Find where the given text appears and provide that cell's center as (X, Y) coordinate. 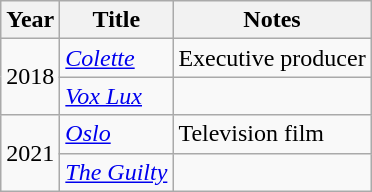
2018 (30, 77)
Notes (272, 20)
2021 (30, 153)
The Guilty (116, 172)
Title (116, 20)
Executive producer (272, 58)
Vox Lux (116, 96)
Television film (272, 134)
Colette (116, 58)
Year (30, 20)
Oslo (116, 134)
